From the cell containing the given text, extract its center point as (X, Y) coordinate. 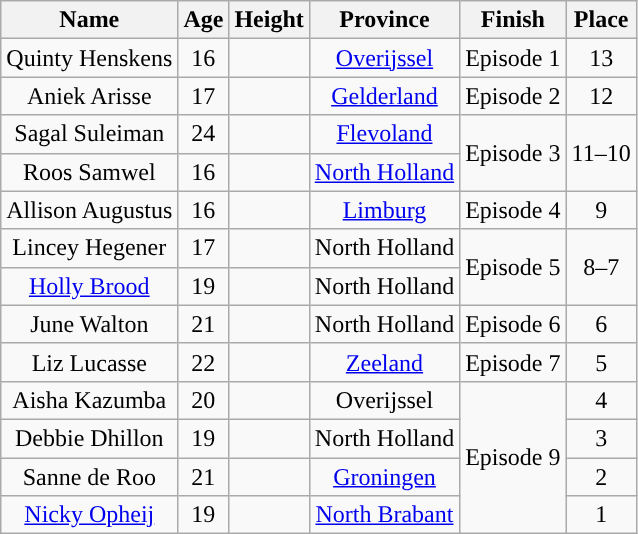
Flevoland (384, 134)
Finish (513, 20)
8–7 (601, 267)
North Brabant (384, 515)
Holly Brood (90, 286)
3 (601, 438)
Episode 9 (513, 457)
Gelderland (384, 96)
5 (601, 362)
Place (601, 20)
Limburg (384, 210)
Episode 7 (513, 362)
Aisha Kazumba (90, 400)
Allison Augustus (90, 210)
Episode 2 (513, 96)
Province (384, 20)
2 (601, 477)
9 (601, 210)
12 (601, 96)
Zeeland (384, 362)
11–10 (601, 153)
1 (601, 515)
Age (204, 20)
4 (601, 400)
Liz Lucasse (90, 362)
Episode 3 (513, 153)
Aniek Arisse (90, 96)
Roos Samwel (90, 172)
Quinty Henskens (90, 58)
June Walton (90, 324)
Groningen (384, 477)
Height (269, 20)
Episode 5 (513, 267)
22 (204, 362)
20 (204, 400)
Name (90, 20)
Episode 1 (513, 58)
6 (601, 324)
24 (204, 134)
Debbie Dhillon (90, 438)
Lincey Hegener (90, 248)
Sanne de Roo (90, 477)
Nicky Opheij (90, 515)
Episode 6 (513, 324)
13 (601, 58)
Sagal Suleiman (90, 134)
Episode 4 (513, 210)
